Identify which cell holds the provided text, then report its [X, Y] central coordinate. 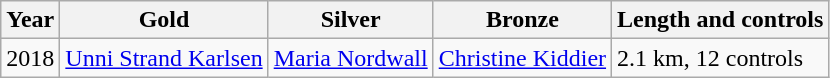
2.1 km, 12 controls [720, 58]
Maria Nordwall [350, 58]
Unni Strand Karlsen [164, 58]
Year [30, 20]
Christine Kiddier [522, 58]
Silver [350, 20]
Gold [164, 20]
Length and controls [720, 20]
2018 [30, 58]
Bronze [522, 20]
